Return [x, y] of the center of cell containing provided text 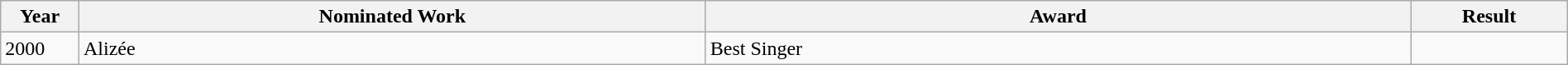
Award [1059, 17]
Alizée [392, 48]
Result [1489, 17]
Best Singer [1059, 48]
Year [40, 17]
Nominated Work [392, 17]
2000 [40, 48]
